Return [x, y] of the center of cell containing provided text 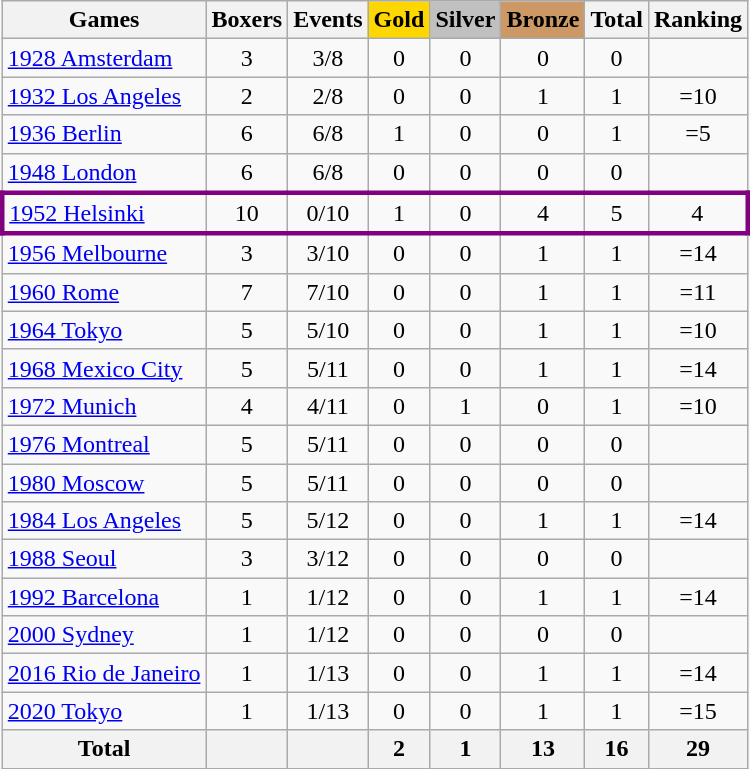
1992 Barcelona [104, 597]
2016 Rio de Janeiro [104, 673]
3/10 [328, 254]
16 [617, 749]
1964 Tokyo [104, 330]
1928 Amsterdam [104, 58]
0/10 [328, 214]
1952 Helsinki [104, 214]
3/8 [328, 58]
Events [328, 20]
7/10 [328, 292]
1984 Los Angeles [104, 521]
2020 Tokyo [104, 711]
Gold [399, 20]
1980 Moscow [104, 483]
1936 Berlin [104, 134]
5/12 [328, 521]
5/10 [328, 330]
Ranking [698, 20]
=11 [698, 292]
1956 Melbourne [104, 254]
4/11 [328, 406]
Silver [466, 20]
1972 Munich [104, 406]
10 [247, 214]
Games [104, 20]
1932 Los Angeles [104, 96]
13 [543, 749]
1948 London [104, 173]
2000 Sydney [104, 635]
2/8 [328, 96]
3/12 [328, 559]
29 [698, 749]
7 [247, 292]
1976 Montreal [104, 444]
Boxers [247, 20]
1960 Rome [104, 292]
=5 [698, 134]
Bronze [543, 20]
1968 Mexico City [104, 368]
=15 [698, 711]
1988 Seoul [104, 559]
